From the cell containing the given text, extract its center point as (x, y) coordinate. 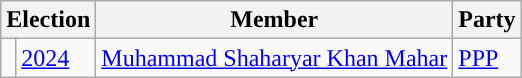
Party (487, 20)
Election (48, 20)
Muhammad Shaharyar Khan Mahar (274, 58)
Member (274, 20)
PPP (487, 58)
2024 (56, 58)
